Output the (X, Y) coordinate of the center of the cell containing the given text.  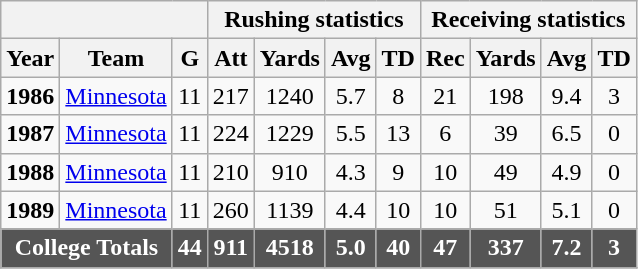
210 (230, 172)
1989 (30, 210)
1988 (30, 172)
Rec (445, 58)
1240 (290, 96)
4.9 (566, 172)
1229 (290, 134)
6.5 (566, 134)
198 (506, 96)
8 (398, 96)
40 (398, 248)
224 (230, 134)
47 (445, 248)
51 (506, 210)
44 (190, 248)
7.2 (566, 248)
4518 (290, 248)
9.4 (566, 96)
College Totals (86, 248)
Rushing statistics (314, 20)
5.1 (566, 210)
9 (398, 172)
5.0 (350, 248)
Team (116, 58)
Att (230, 58)
260 (230, 210)
217 (230, 96)
1987 (30, 134)
21 (445, 96)
39 (506, 134)
Year (30, 58)
911 (230, 248)
4.4 (350, 210)
5.7 (350, 96)
5.5 (350, 134)
1139 (290, 210)
G (190, 58)
910 (290, 172)
Receiving statistics (528, 20)
13 (398, 134)
4.3 (350, 172)
337 (506, 248)
49 (506, 172)
1986 (30, 96)
6 (445, 134)
